From the cell containing the given text, extract its center point as [X, Y] coordinate. 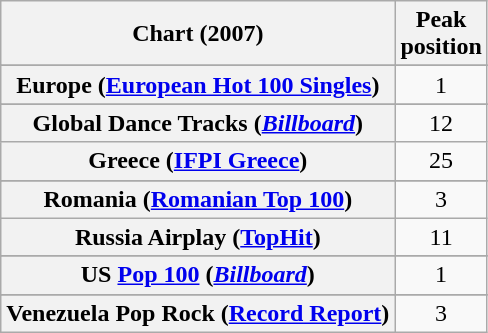
Romania (Romanian Top 100) [198, 199]
Europe (European Hot 100 Singles) [198, 85]
Chart (2007) [198, 34]
Venezuela Pop Rock (Record Report) [198, 313]
US Pop 100 (Billboard) [198, 275]
11 [441, 237]
12 [441, 123]
Global Dance Tracks (Billboard) [198, 123]
25 [441, 161]
Greece (IFPI Greece) [198, 161]
Peakposition [441, 34]
Russia Airplay (TopHit) [198, 237]
